From the cell containing the given text, extract its center point as [x, y] coordinate. 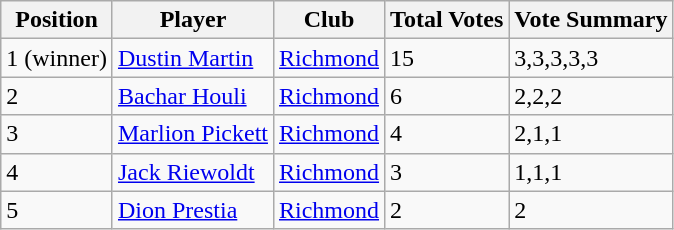
Total Votes [447, 20]
6 [447, 96]
Vote Summary [591, 20]
15 [447, 58]
Position [57, 20]
2,2,2 [591, 96]
Jack Riewoldt [192, 172]
1 (winner) [57, 58]
Club [328, 20]
Dion Prestia [192, 210]
5 [57, 210]
Player [192, 20]
Marlion Pickett [192, 134]
Bachar Houli [192, 96]
Dustin Martin [192, 58]
2,1,1 [591, 134]
3,3,3,3,3 [591, 58]
1,1,1 [591, 172]
